Capture the cell that displays the provided text and extract its [X, Y] central coordinate. 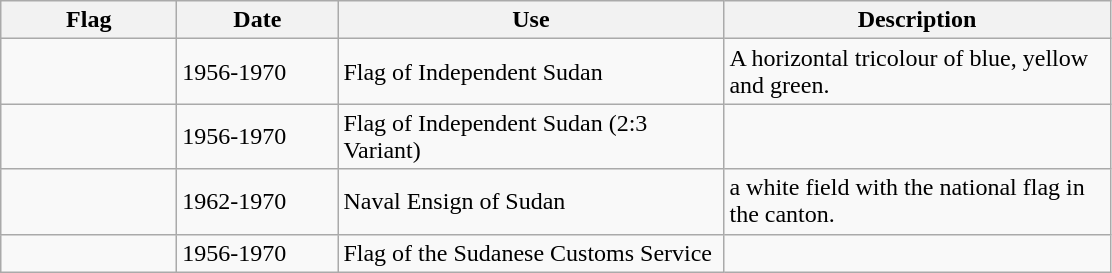
Date [258, 20]
Flag of the Sudanese Customs Service [531, 253]
Use [531, 20]
Flag of Independent Sudan [531, 72]
a white field with the national flag in the canton. [917, 202]
Naval Ensign of Sudan [531, 202]
A horizontal tricolour of blue, yellow and green. [917, 72]
Flag of Independent Sudan (2:3 Variant) [531, 136]
1962-1970 [258, 202]
Description [917, 20]
Flag [89, 20]
